Search for the cell housing the specified text and yield its (X, Y) center coordinate. 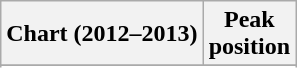
Chart (2012–2013) (102, 34)
Peakposition (249, 34)
